Identify which cell holds the provided text, then report its (X, Y) central coordinate. 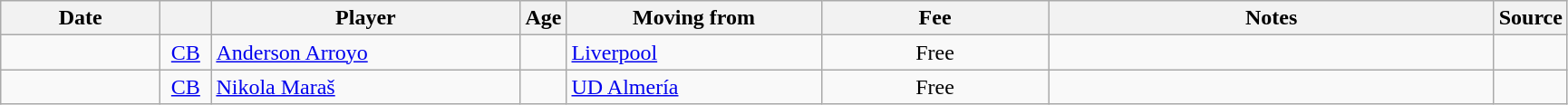
Fee (935, 18)
Nikola Maraš (366, 87)
Liverpool (694, 52)
Moving from (694, 18)
Player (366, 18)
Date (81, 18)
Anderson Arroyo (366, 52)
Source (1530, 18)
UD Almería (694, 87)
Notes (1271, 18)
Age (544, 18)
